Provide the (X, Y) coordinate of the cell's center where the given text is located.  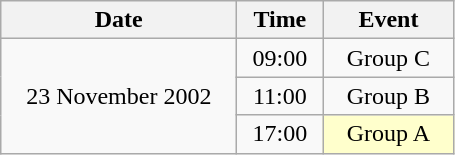
Group A (388, 134)
Time (280, 20)
Group C (388, 58)
Event (388, 20)
23 November 2002 (119, 96)
Date (119, 20)
17:00 (280, 134)
11:00 (280, 96)
Group B (388, 96)
09:00 (280, 58)
